Pinpoint the cell where the given text exists, returning its (X, Y) midpoint coordinate. 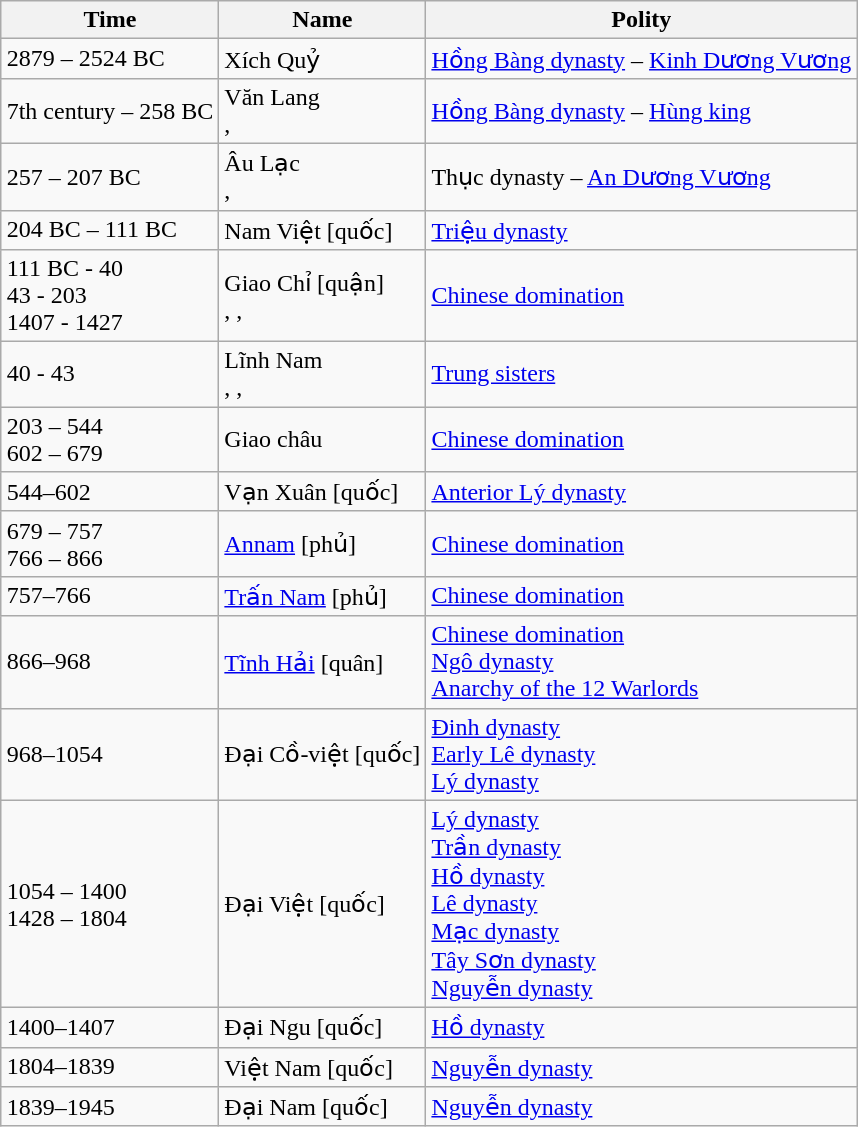
Đại Việt [quốc] (322, 904)
Lĩnh Nam, , (322, 374)
Hồng Bàng dynasty – Kinh Dương Vương (642, 59)
Triệu dynasty (642, 230)
Đại Nam [quốc] (322, 1107)
Tĩnh Hải [quân] (322, 662)
866–968 (110, 662)
111 BC - 4043 - 2031407 - 1427 (110, 296)
257 – 207 BC (110, 176)
1804–1839 (110, 1067)
2879 – 2524 BC (110, 59)
968–1054 (110, 754)
Lý dynastyTrần dynastyHồ dynastyLê dynastyMạc dynastyTây Sơn dynastyNguyễn dynasty (642, 904)
679 – 757766 – 866 (110, 544)
544–602 (110, 492)
Vạn Xuân [quốc] (322, 492)
203 – 544602 – 679 (110, 440)
Time (110, 20)
Giao Chỉ [quận], , (322, 296)
1839–1945 (110, 1107)
Trung sisters (642, 374)
Polity (642, 20)
1400–1407 (110, 1028)
204 BC – 111 BC (110, 230)
Chinese dominationNgô dynastyAnarchy of the 12 Warlords (642, 662)
Hồ dynasty (642, 1028)
Đinh dynastyEarly Lê dynastyLý dynasty (642, 754)
Thục dynasty – An Dương Vương (642, 176)
Annam [phủ] (322, 544)
7th century – 258 BC (110, 110)
Name (322, 20)
757–766 (110, 596)
40 - 43 (110, 374)
Trấn Nam [phủ] (322, 596)
Việt Nam [quốc] (322, 1067)
1054 – 14001428 – 1804 (110, 904)
Đại Cồ-việt [quốc] (322, 754)
Văn Lang, (322, 110)
Nam Việt [quốc] (322, 230)
Đại Ngu [quốc] (322, 1028)
Âu Lạc, (322, 176)
Giao châu (322, 440)
Hồng Bàng dynasty – Hùng king (642, 110)
Xích Quỷ (322, 59)
Anterior Lý dynasty (642, 492)
